Output the (x, y) coordinate of the center of the cell containing the given text.  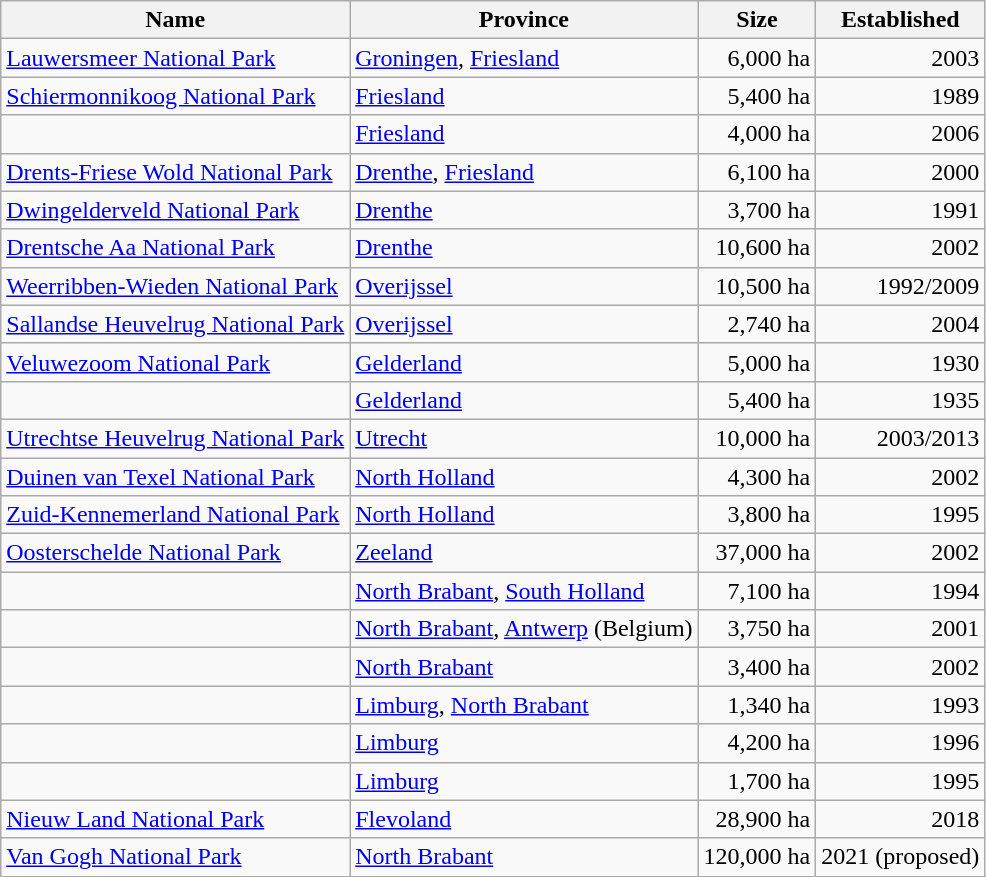
2004 (900, 324)
North Brabant, Antwerp (Belgium) (524, 629)
Utrechtse Heuvelrug National Park (176, 438)
2000 (900, 172)
5,000 ha (757, 362)
Size (757, 20)
Drenthe, Friesland (524, 172)
Established (900, 20)
1991 (900, 210)
Drents-Friese Wold National Park (176, 172)
1930 (900, 362)
1,700 ha (757, 781)
Lauwersmeer National Park (176, 58)
37,000 ha (757, 553)
Groningen, Friesland (524, 58)
10,500 ha (757, 286)
Veluwezoom National Park (176, 362)
North Brabant, South Holland (524, 591)
Zuid-Kennemerland National Park (176, 515)
2021 (proposed) (900, 857)
Van Gogh National Park (176, 857)
120,000 ha (757, 857)
2,740 ha (757, 324)
1993 (900, 705)
2003 (900, 58)
Drentsche Aa National Park (176, 248)
10,600 ha (757, 248)
Flevoland (524, 819)
1,340 ha (757, 705)
1935 (900, 400)
4,300 ha (757, 477)
2001 (900, 629)
7,100 ha (757, 591)
Oosterschelde National Park (176, 553)
4,000 ha (757, 134)
Weerribben-Wieden National Park (176, 286)
Zeeland (524, 553)
1996 (900, 743)
6,000 ha (757, 58)
Dwingelderveld National Park (176, 210)
3,800 ha (757, 515)
10,000 ha (757, 438)
1992/2009 (900, 286)
Utrecht (524, 438)
2018 (900, 819)
1989 (900, 96)
4,200 ha (757, 743)
Nieuw Land National Park (176, 819)
2003/2013 (900, 438)
3,700 ha (757, 210)
1994 (900, 591)
Name (176, 20)
Limburg, North Brabant (524, 705)
Province (524, 20)
3,750 ha (757, 629)
2006 (900, 134)
6,100 ha (757, 172)
Schiermonnikoog National Park (176, 96)
Sallandse Heuvelrug National Park (176, 324)
3,400 ha (757, 667)
28,900 ha (757, 819)
Duinen van Texel National Park (176, 477)
